Pinpoint the cell where the given text exists, returning its [x, y] midpoint coordinate. 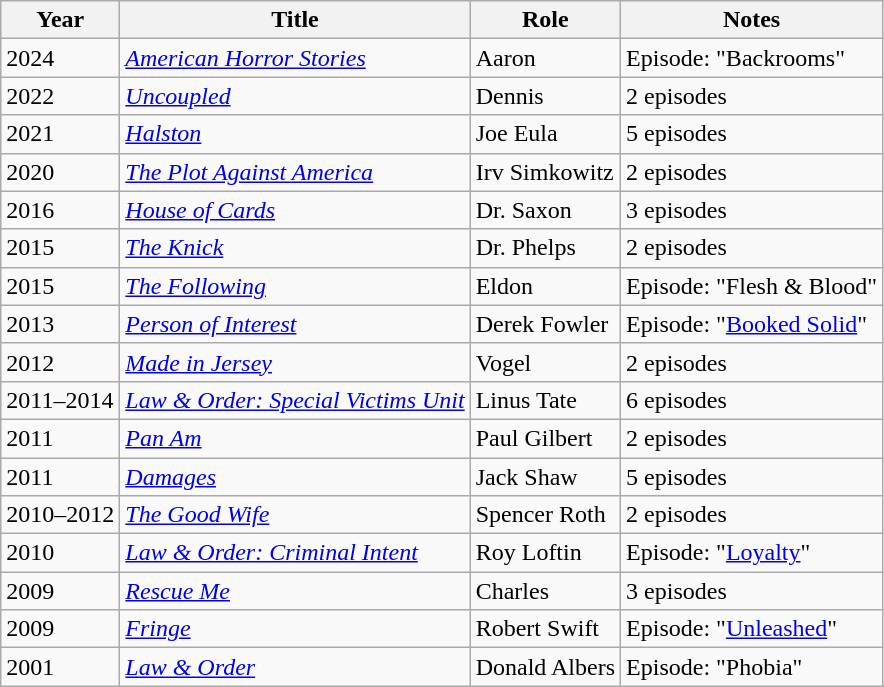
Law & Order: Special Victims Unit [295, 400]
Pan Am [295, 438]
Person of Interest [295, 324]
Title [295, 20]
American Horror Stories [295, 58]
The Plot Against America [295, 172]
Fringe [295, 629]
Dr. Saxon [545, 210]
Dennis [545, 96]
Paul Gilbert [545, 438]
2010–2012 [60, 515]
Dr. Phelps [545, 248]
Law & Order: Criminal Intent [295, 553]
Episode: "Booked Solid" [752, 324]
6 episodes [752, 400]
Episode: "Unleashed" [752, 629]
Episode: "Loyalty" [752, 553]
Eldon [545, 286]
2021 [60, 134]
2011–2014 [60, 400]
Donald Albers [545, 667]
2024 [60, 58]
Roy Loftin [545, 553]
Irv Simkowitz [545, 172]
Linus Tate [545, 400]
Law & Order [295, 667]
2010 [60, 553]
The Knick [295, 248]
Damages [295, 477]
Halston [295, 134]
The Following [295, 286]
Notes [752, 20]
Year [60, 20]
2016 [60, 210]
Spencer Roth [545, 515]
Episode: "Backrooms" [752, 58]
2012 [60, 362]
Episode: "Flesh & Blood" [752, 286]
Episode: "Phobia" [752, 667]
2001 [60, 667]
2020 [60, 172]
The Good Wife [295, 515]
Charles [545, 591]
Role [545, 20]
House of Cards [295, 210]
Made in Jersey [295, 362]
Jack Shaw [545, 477]
Aaron [545, 58]
2013 [60, 324]
Uncoupled [295, 96]
Derek Fowler [545, 324]
Rescue Me [295, 591]
Joe Eula [545, 134]
Vogel [545, 362]
2022 [60, 96]
Robert Swift [545, 629]
